Detect which cell encompasses the target text, then output its (X, Y) center coordinate. 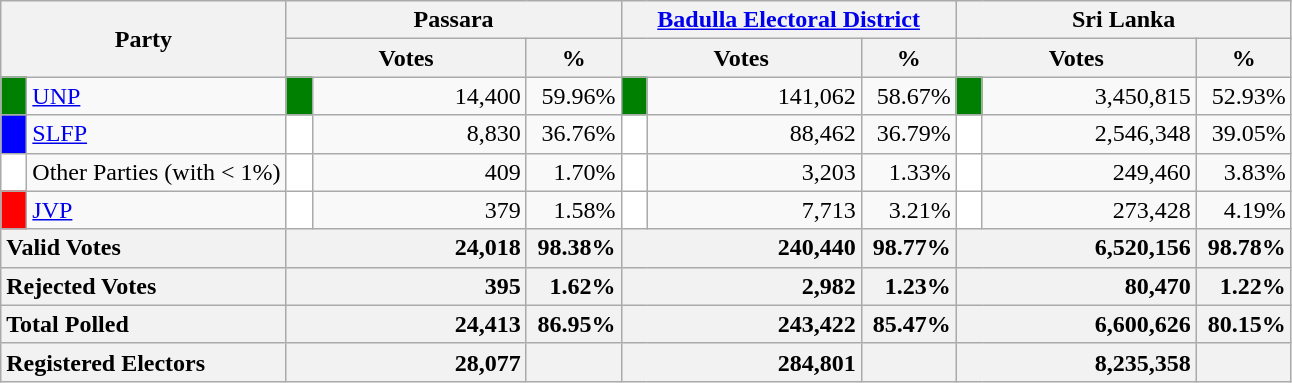
24,018 (406, 248)
24,413 (406, 324)
Badulla Electoral District (788, 20)
Other Parties (with < 1%) (156, 172)
58.67% (908, 96)
Passara (454, 20)
3,450,815 (1089, 96)
1.70% (574, 172)
4.19% (1244, 210)
36.79% (908, 134)
6,600,626 (1076, 324)
80.15% (1244, 324)
249,460 (1089, 172)
2,982 (741, 286)
36.76% (574, 134)
284,801 (741, 362)
98.77% (908, 248)
98.78% (1244, 248)
39.05% (1244, 134)
SLFP (156, 134)
Party (144, 39)
240,440 (741, 248)
3,203 (754, 172)
1.22% (1244, 286)
Rejected Votes (144, 286)
98.38% (574, 248)
52.93% (1244, 96)
8,830 (419, 134)
Valid Votes (144, 248)
88,462 (754, 134)
1.58% (574, 210)
Total Polled (144, 324)
141,062 (754, 96)
8,235,358 (1076, 362)
395 (406, 286)
409 (419, 172)
Registered Electors (144, 362)
1.62% (574, 286)
JVP (156, 210)
80,470 (1076, 286)
3.21% (908, 210)
1.23% (908, 286)
Sri Lanka (1124, 20)
2,546,348 (1089, 134)
UNP (156, 96)
273,428 (1089, 210)
85.47% (908, 324)
6,520,156 (1076, 248)
243,422 (741, 324)
28,077 (406, 362)
59.96% (574, 96)
86.95% (574, 324)
1.33% (908, 172)
14,400 (419, 96)
3.83% (1244, 172)
379 (419, 210)
7,713 (754, 210)
